Find where the given text appears and provide that cell's center as (x, y) coordinate. 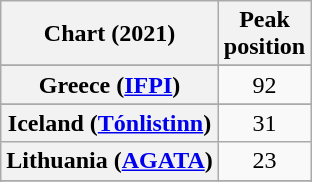
23 (264, 161)
31 (264, 123)
Peakposition (264, 34)
Greece (IFPI) (110, 85)
92 (264, 85)
Lithuania (AGATA) (110, 161)
Chart (2021) (110, 34)
Iceland (Tónlistinn) (110, 123)
